Extract the [x, y] coordinate from the center of the cell holding the provided text.  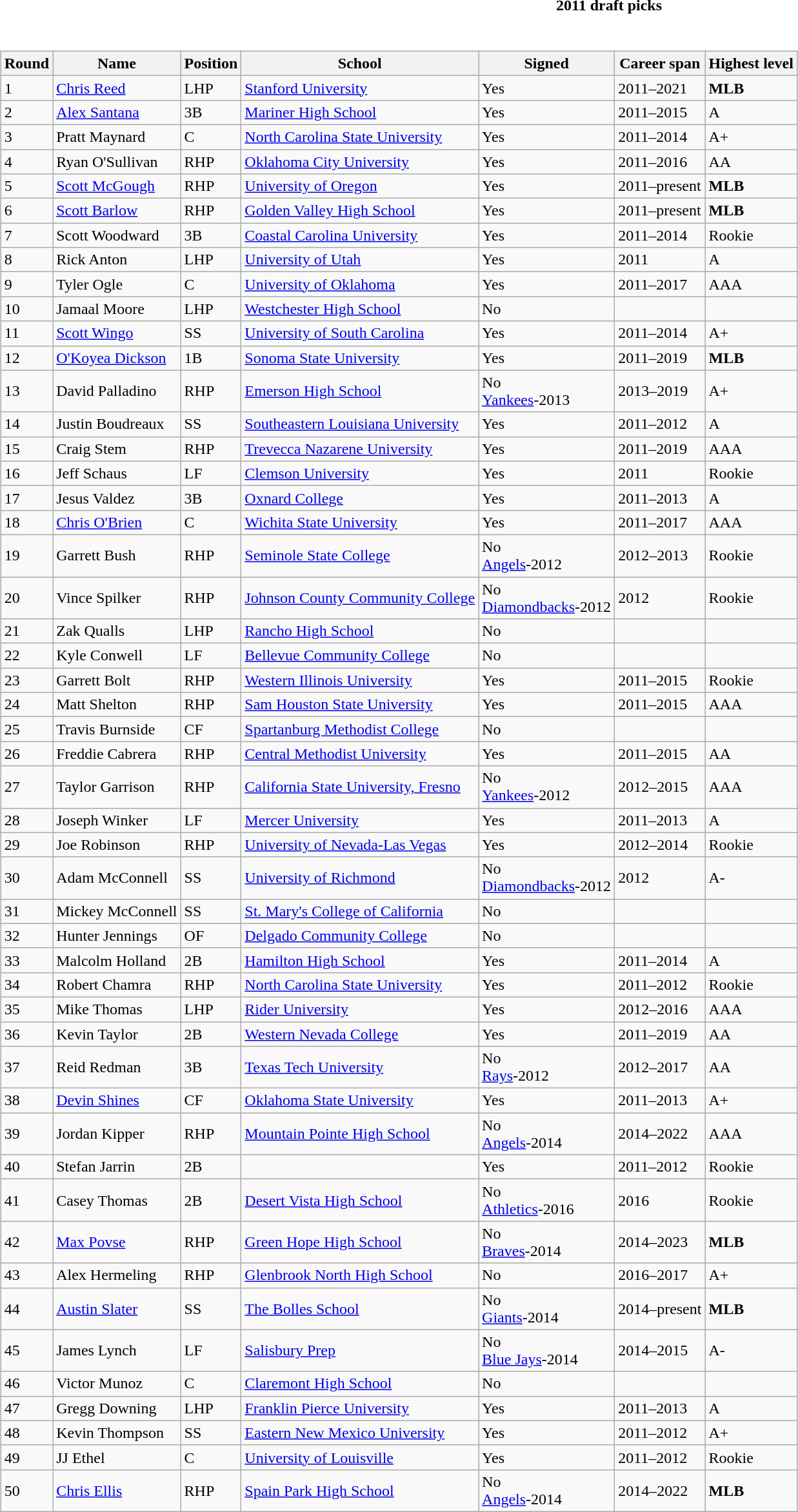
2012–2015 [660, 787]
Devin Shines [117, 1101]
Mickey McConnell [117, 911]
OF [211, 936]
2011–2021 [660, 88]
California State University, Fresno [360, 787]
2014–2023 [660, 1242]
Garrett Bush [117, 556]
26 [26, 754]
Jordan Kipper [117, 1134]
Kevin Taylor [117, 1034]
Jamaal Moore [117, 309]
36 [26, 1034]
34 [26, 985]
1 [26, 88]
University of Louisville [360, 1457]
Franklin Pierce University [360, 1408]
Southeastern Louisiana University [360, 424]
Delgado Community College [360, 936]
17 [26, 498]
JJ Ethel [117, 1457]
11 [26, 333]
Texas Tech University [360, 1068]
Adam McConnell [117, 878]
Craig Stem [117, 449]
Coastal Carolina University [360, 235]
Emerson High School [360, 391]
12 [26, 358]
NoAngels-2012 [547, 556]
Oklahoma City University [360, 162]
33 [26, 960]
Mountain Pointe High School [360, 1134]
20 [26, 597]
Sam Houston State University [360, 705]
University of Richmond [360, 878]
Matt Shelton [117, 705]
NoYankees-2013 [547, 391]
Robert Chamra [117, 985]
University of Oklahoma [360, 284]
32 [26, 936]
28 [26, 820]
Scott Wingo [117, 333]
Rider University [360, 1009]
41 [26, 1201]
45 [26, 1350]
18 [26, 522]
23 [26, 680]
Name [117, 63]
Oxnard College [360, 498]
Spain Park High School [360, 1491]
3 [26, 137]
Stefan Jarrin [117, 1167]
39 [26, 1134]
Scott Barlow [117, 211]
Tyler Ogle [117, 284]
University of Utah [360, 260]
4 [26, 162]
42 [26, 1242]
Western Nevada College [360, 1034]
Max Povse [117, 1242]
St. Mary's College of California [360, 911]
Kyle Conwell [117, 656]
2012–2016 [660, 1009]
The Bolles School [360, 1309]
Stanford University [360, 88]
43 [26, 1275]
Career span [660, 63]
O'Koyea Dickson [117, 358]
Wichita State University [360, 522]
21 [26, 631]
Green Hope High School [360, 1242]
Chris Ellis [117, 1491]
Garrett Bolt [117, 680]
Joseph Winker [117, 820]
13 [26, 391]
46 [26, 1384]
25 [26, 729]
Rancho High School [360, 631]
Clemson University [360, 473]
Central Methodist University [360, 754]
Mariner High School [360, 112]
35 [26, 1009]
27 [26, 787]
Golden Valley High School [360, 211]
49 [26, 1457]
Oklahoma State University [360, 1101]
2014–present [660, 1309]
5 [26, 186]
Austin Slater [117, 1309]
Johnson County Community College [360, 597]
Position [211, 63]
Seminole State College [360, 556]
Westchester High School [360, 309]
2016 [660, 1201]
Hamilton High School [360, 960]
Chris Reed [117, 88]
7 [26, 235]
48 [26, 1433]
Alex Hermeling [117, 1275]
School [360, 63]
22 [26, 656]
Sonoma State University [360, 358]
Chris O'Brien [117, 522]
Claremont High School [360, 1384]
Alex Santana [117, 112]
6 [26, 211]
Rick Anton [117, 260]
Kevin Thompson [117, 1433]
Jesus Valdez [117, 498]
47 [26, 1408]
8 [26, 260]
Highest level [751, 63]
David Palladino [117, 391]
Western Illinois University [360, 680]
Gregg Downing [117, 1408]
Freddie Cabrera [117, 754]
University of South Carolina [360, 333]
Mercer University [360, 820]
No Diamondbacks-2012 [547, 597]
University of Nevada-Las Vegas [360, 845]
2 [26, 112]
44 [26, 1309]
Hunter Jennings [117, 936]
Reid Redman [117, 1068]
29 [26, 845]
14 [26, 424]
2014–2015 [660, 1350]
NoGiants-2014 [547, 1309]
2016–2017 [660, 1275]
Victor Munoz [117, 1384]
Casey Thomas [117, 1201]
37 [26, 1068]
Trevecca Nazarene University [360, 449]
NoBraves-2014 [547, 1242]
9 [26, 284]
2012–2014 [660, 845]
16 [26, 473]
15 [26, 449]
Taylor Garrison [117, 787]
1B [211, 358]
Spartanburg Methodist College [360, 729]
40 [26, 1167]
University of Oregon [360, 186]
Malcolm Holland [117, 960]
Justin Boudreaux [117, 424]
2011–2016 [660, 162]
50 [26, 1491]
Glenbrook North High School [360, 1275]
24 [26, 705]
Jeff Schaus [117, 473]
31 [26, 911]
2012–2013 [660, 556]
Zak Qualls [117, 631]
Mike Thomas [117, 1009]
Salisbury Prep [360, 1350]
Scott McGough [117, 186]
NoDiamondbacks-2012 [547, 878]
NoYankees-2012 [547, 787]
No Rays-2012 [547, 1068]
Vince Spilker [117, 597]
Ryan O'Sullivan [117, 162]
30 [26, 878]
2013–2019 [660, 391]
10 [26, 309]
No Blue Jays-2014 [547, 1350]
Signed [547, 63]
James Lynch [117, 1350]
NoAthletics-2016 [547, 1201]
Bellevue Community College [360, 656]
Travis Burnside [117, 729]
Pratt Maynard [117, 137]
Round [26, 63]
38 [26, 1101]
2012–2017 [660, 1068]
Eastern New Mexico University [360, 1433]
Desert Vista High School [360, 1201]
Joe Robinson [117, 845]
19 [26, 556]
Scott Woodward [117, 235]
